Output the [x, y] coordinate of the center of the cell containing the given text.  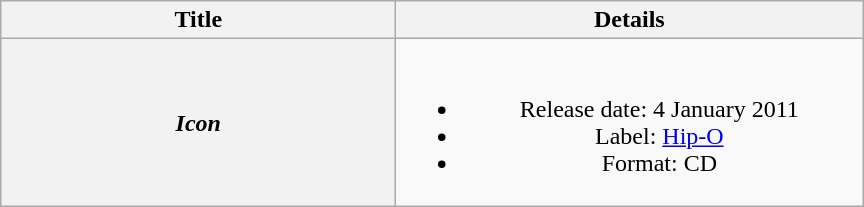
Icon [198, 122]
Release date: 4 January 2011Label: Hip-OFormat: CD [630, 122]
Title [198, 20]
Details [630, 20]
